Capture the cell that displays the provided text and extract its (x, y) central coordinate. 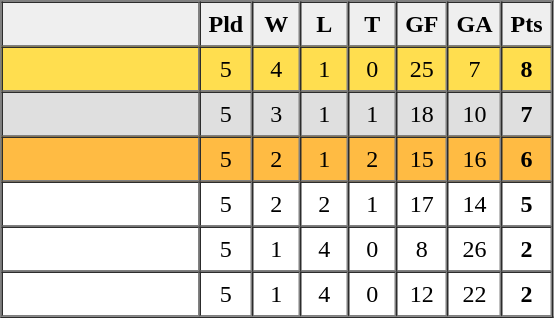
10 (475, 114)
Pts (527, 24)
GF (422, 24)
Pld (226, 24)
15 (422, 158)
L (324, 24)
GA (475, 24)
22 (475, 294)
12 (422, 294)
14 (475, 204)
26 (475, 248)
W (276, 24)
17 (422, 204)
18 (422, 114)
3 (276, 114)
T (372, 24)
16 (475, 158)
25 (422, 68)
6 (527, 158)
